Return the (X, Y) coordinate for the center point of the cell that contains the specified text.  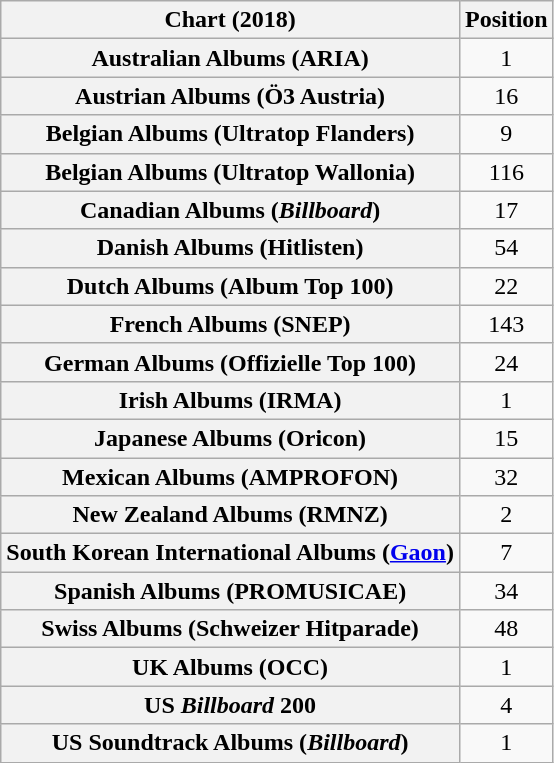
New Zealand Albums (RMNZ) (230, 515)
17 (506, 210)
Swiss Albums (Schweizer Hitparade) (230, 629)
French Albums (SNEP) (230, 324)
22 (506, 286)
Danish Albums (Hitlisten) (230, 248)
2 (506, 515)
Australian Albums (ARIA) (230, 58)
32 (506, 477)
16 (506, 96)
Belgian Albums (Ultratop Flanders) (230, 134)
4 (506, 705)
Chart (2018) (230, 20)
Position (506, 20)
24 (506, 362)
48 (506, 629)
US Soundtrack Albums (Billboard) (230, 743)
UK Albums (OCC) (230, 667)
7 (506, 553)
Japanese Albums (Oricon) (230, 438)
German Albums (Offizielle Top 100) (230, 362)
116 (506, 172)
15 (506, 438)
US Billboard 200 (230, 705)
Irish Albums (IRMA) (230, 400)
34 (506, 591)
Dutch Albums (Album Top 100) (230, 286)
Austrian Albums (Ö3 Austria) (230, 96)
Mexican Albums (AMPROFON) (230, 477)
9 (506, 134)
Canadian Albums (Billboard) (230, 210)
South Korean International Albums (Gaon) (230, 553)
Belgian Albums (Ultratop Wallonia) (230, 172)
143 (506, 324)
54 (506, 248)
Spanish Albums (PROMUSICAE) (230, 591)
